Extract the (X, Y) coordinate from the center of the cell holding the provided text.  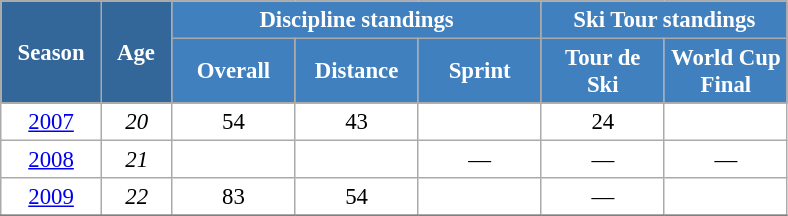
Discipline standings (356, 20)
43 (356, 122)
Sprint (480, 72)
Tour deSki (602, 72)
20 (136, 122)
Distance (356, 72)
22 (136, 197)
2009 (52, 197)
Ski Tour standings (664, 20)
21 (136, 160)
Overall (234, 72)
Season (52, 52)
World CupFinal (726, 72)
83 (234, 197)
24 (602, 122)
2007 (52, 122)
Age (136, 52)
2008 (52, 160)
